Return the [x, y] coordinate for the center point of the cell that contains the specified text.  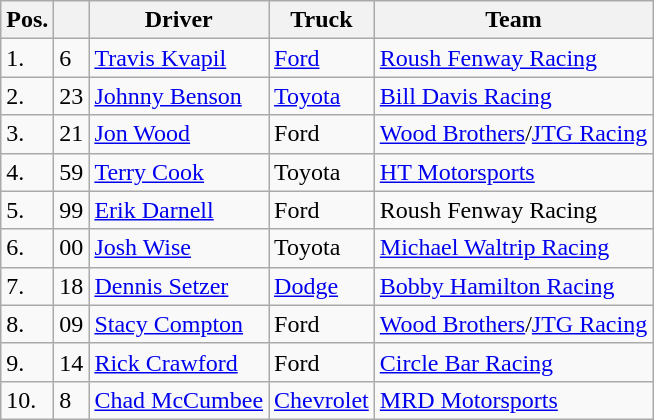
Jon Wood [179, 134]
6 [72, 58]
23 [72, 96]
MRD Motorsports [513, 400]
21 [72, 134]
Bobby Hamilton Racing [513, 286]
2. [28, 96]
Terry Cook [179, 172]
Michael Waltrip Racing [513, 248]
Rick Crawford [179, 362]
Dennis Setzer [179, 286]
99 [72, 210]
10. [28, 400]
Dodge [322, 286]
6. [28, 248]
Travis Kvapil [179, 58]
18 [72, 286]
14 [72, 362]
Johnny Benson [179, 96]
Chad McCumbee [179, 400]
Team [513, 20]
1. [28, 58]
00 [72, 248]
Josh Wise [179, 248]
09 [72, 324]
5. [28, 210]
8. [28, 324]
Stacy Compton [179, 324]
Driver [179, 20]
7. [28, 286]
HT Motorsports [513, 172]
Chevrolet [322, 400]
Erik Darnell [179, 210]
59 [72, 172]
4. [28, 172]
Bill Davis Racing [513, 96]
Circle Bar Racing [513, 362]
Pos. [28, 20]
8 [72, 400]
Truck [322, 20]
9. [28, 362]
3. [28, 134]
